Return the [x, y] coordinate for the center point of the cell that contains the specified text.  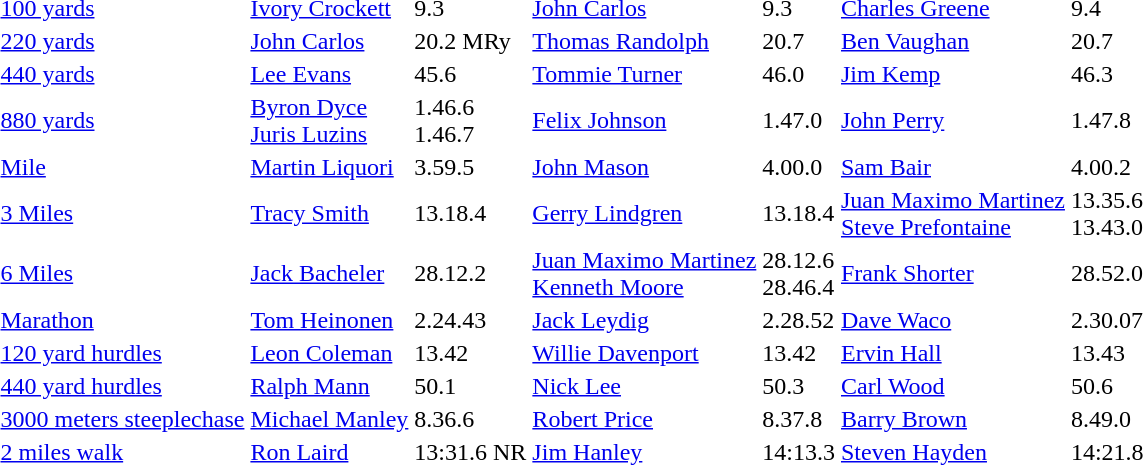
Ralph Mann [330, 386]
John Perry [952, 120]
John Mason [644, 167]
Frank Shorter [952, 274]
1.46.61.46.7 [470, 120]
3.59.5 [470, 167]
Sam Bair [952, 167]
Tommie Turner [644, 74]
Ben Vaughan [952, 41]
8.36.6 [470, 419]
2.24.43 [470, 320]
Byron Dyce Juris Luzins [330, 120]
Robert Price [644, 419]
28.12.628.46.4 [799, 274]
50.3 [799, 386]
45.6 [470, 74]
Michael Manley [330, 419]
Juan Maximo Martinez Kenneth Moore [644, 274]
20.2 MRy [470, 41]
1.47.0 [799, 120]
Leon Coleman [330, 353]
Gerry Lindgren [644, 214]
4.00.0 [799, 167]
28.12.2 [470, 274]
2.28.52 [799, 320]
Carl Wood [952, 386]
Tom Heinonen [330, 320]
8.37.8 [799, 419]
Juan Maximo Martinez Steve Prefontaine [952, 214]
50.1 [470, 386]
Felix Johnson [644, 120]
Willie Davenport [644, 353]
Lee Evans [330, 74]
20.7 [799, 41]
Thomas Randolph [644, 41]
Martin Liquori [330, 167]
Jack Leydig [644, 320]
Jim Kemp [952, 74]
Jack Bacheler [330, 274]
46.0 [799, 74]
Tracy Smith [330, 214]
Dave Waco [952, 320]
Ervin Hall [952, 353]
John Carlos [330, 41]
Barry Brown [952, 419]
Nick Lee [644, 386]
